Detect which cell encompasses the target text, then output its [x, y] center coordinate. 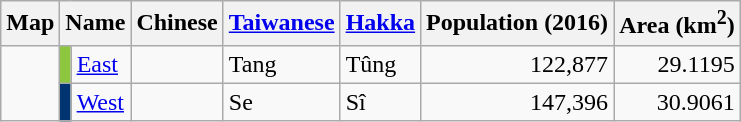
147,396 [518, 102]
Tang [282, 64]
122,877 [518, 64]
Population (2016) [518, 24]
Area (km2) [678, 24]
Se [282, 102]
Chinese [177, 24]
Tûng [380, 64]
East [101, 64]
Map [30, 24]
West [101, 102]
Name [96, 24]
Sî [380, 102]
Taiwanese [282, 24]
Hakka [380, 24]
30.9061 [678, 102]
29.1195 [678, 64]
